Determine the [X, Y] coordinate at the center of the cell enclosing the given text.  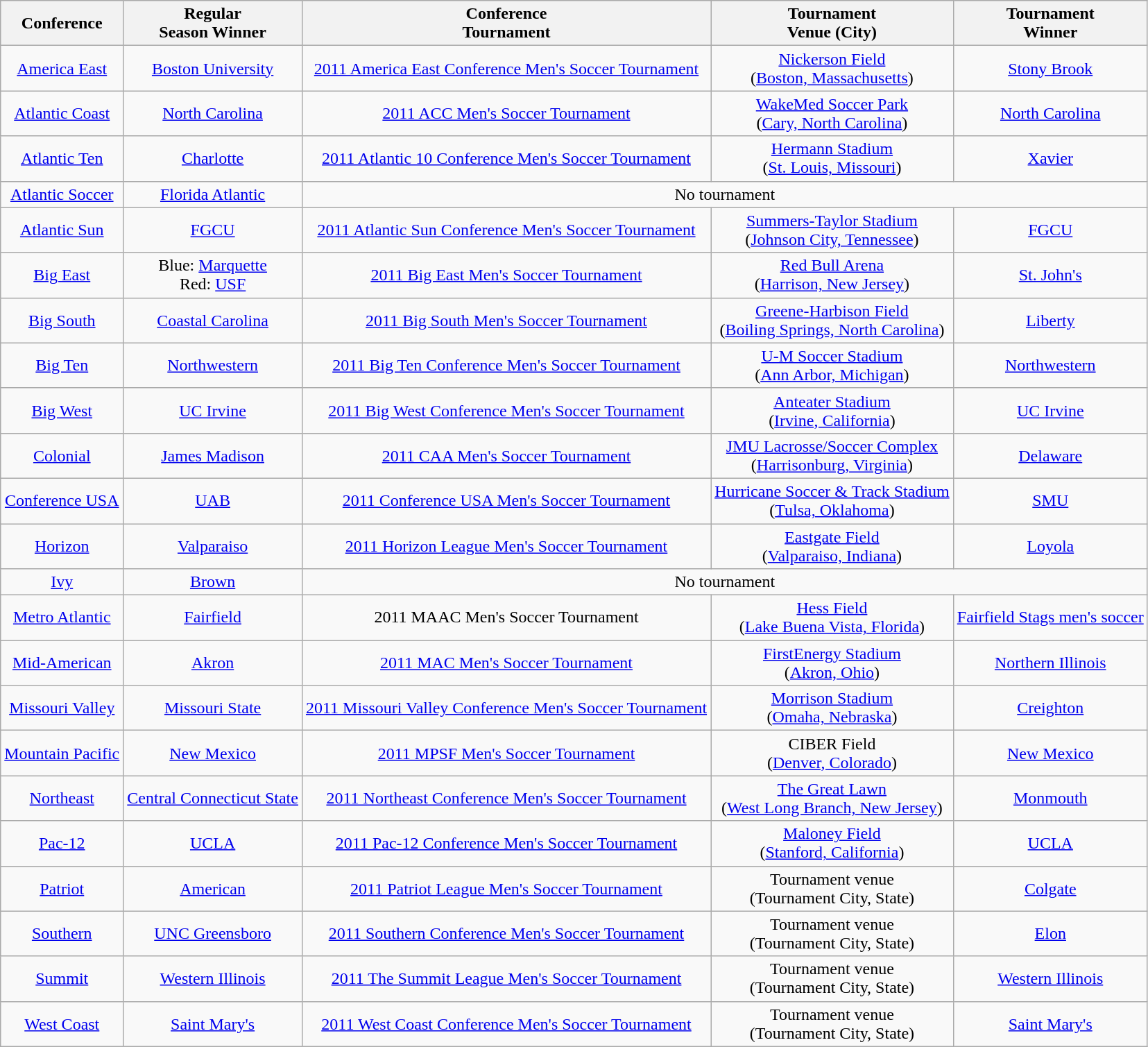
SMU [1050, 501]
James Madison [213, 455]
2011 MAAC Men's Soccer Tournament [506, 618]
Brown [213, 582]
UNC Greensboro [213, 934]
2011 Patriot League Men's Soccer Tournament [506, 888]
Blue: MarquetteRed: USF [213, 275]
Boston University [213, 68]
Big West [62, 411]
Coastal Carolina [213, 321]
2011 Big West Conference Men's Soccer Tournament [506, 411]
Charlotte [213, 158]
Southern [62, 934]
Anteater Stadium(Irvine, California) [832, 411]
2011 CAA Men's Soccer Tournament [506, 455]
Eastgate Field(Valparaiso, Indiana) [832, 545]
Valparaiso [213, 545]
2011 Horizon League Men's Soccer Tournament [506, 545]
Mid-American [62, 663]
CIBER Field(Denver, Colorado) [832, 754]
Ivy [62, 582]
Fairfield Stags men's soccer [1050, 618]
Conference USA [62, 501]
Atlantic Coast [62, 114]
Monmouth [1050, 798]
St. John's [1050, 275]
2011 Big South Men's Soccer Tournament [506, 321]
Atlantic Ten [62, 158]
Liberty [1050, 321]
2011 The Summit League Men's Soccer Tournament [506, 978]
Summit [62, 978]
U-M Soccer Stadium(Ann Arbor, Michigan) [832, 365]
America East [62, 68]
Xavier [1050, 158]
Tournament Winner [1050, 24]
Regular Season Winner [213, 24]
Stony Brook [1050, 68]
2011 MAC Men's Soccer Tournament [506, 663]
West Coast [62, 1024]
Conference [62, 24]
Nickerson Field(Boston, Massachusetts) [832, 68]
Big East [62, 275]
Fairfield [213, 618]
Missouri Valley [62, 708]
UAB [213, 501]
The Great Lawn(West Long Branch, New Jersey) [832, 798]
Horizon [62, 545]
FirstEnergy Stadium(Akron, Ohio) [832, 663]
American [213, 888]
Summers-Taylor Stadium(Johnson City, Tennessee) [832, 230]
Hurricane Soccer & Track Stadium(Tulsa, Oklahoma) [832, 501]
2011 West Coast Conference Men's Soccer Tournament [506, 1024]
2011 Missouri Valley Conference Men's Soccer Tournament [506, 708]
Elon [1050, 934]
Loyola [1050, 545]
2011 Big East Men's Soccer Tournament [506, 275]
Metro Atlantic [62, 618]
2011 Atlantic Sun Conference Men's Soccer Tournament [506, 230]
Akron [213, 663]
Conference Tournament [506, 24]
Delaware [1050, 455]
Colgate [1050, 888]
Florida Atlantic [213, 194]
Atlantic Sun [62, 230]
Central Connecticut State [213, 798]
2011 Northeast Conference Men's Soccer Tournament [506, 798]
2011 Southern Conference Men's Soccer Tournament [506, 934]
2011 MPSF Men's Soccer Tournament [506, 754]
WakeMed Soccer Park(Cary, North Carolina) [832, 114]
Creighton [1050, 708]
2011 Pac-12 Conference Men's Soccer Tournament [506, 844]
2011 ACC Men's Soccer Tournament [506, 114]
2011 Atlantic 10 Conference Men's Soccer Tournament [506, 158]
Northern Illinois [1050, 663]
JMU Lacrosse/Soccer Complex(Harrisonburg, Virginia) [832, 455]
Mountain Pacific [62, 754]
Maloney Field(Stanford, California) [832, 844]
Hess Field(Lake Buena Vista, Florida) [832, 618]
Hermann Stadium(St. Louis, Missouri) [832, 158]
Big Ten [62, 365]
Pac-12 [62, 844]
Missouri State [213, 708]
Tournament Venue (City) [832, 24]
Northeast [62, 798]
2011 Conference USA Men's Soccer Tournament [506, 501]
Morrison Stadium(Omaha, Nebraska) [832, 708]
Atlantic Soccer [62, 194]
Big South [62, 321]
Colonial [62, 455]
2011 America East Conference Men's Soccer Tournament [506, 68]
Red Bull Arena(Harrison, New Jersey) [832, 275]
2011 Big Ten Conference Men's Soccer Tournament [506, 365]
Patriot [62, 888]
Greene-Harbison Field(Boiling Springs, North Carolina) [832, 321]
